Return the (X, Y) coordinate for the center point of the cell that contains the specified text.  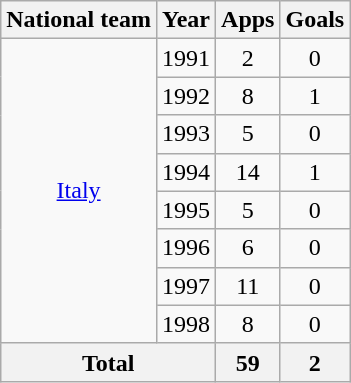
Total (108, 362)
1994 (186, 172)
6 (248, 248)
59 (248, 362)
1991 (186, 58)
Goals (315, 20)
11 (248, 286)
14 (248, 172)
1992 (186, 96)
1998 (186, 324)
1995 (186, 210)
Italy (79, 191)
Year (186, 20)
1997 (186, 286)
Apps (248, 20)
National team (79, 20)
1993 (186, 134)
1996 (186, 248)
